Search for the cell housing the specified text and yield its [X, Y] center coordinate. 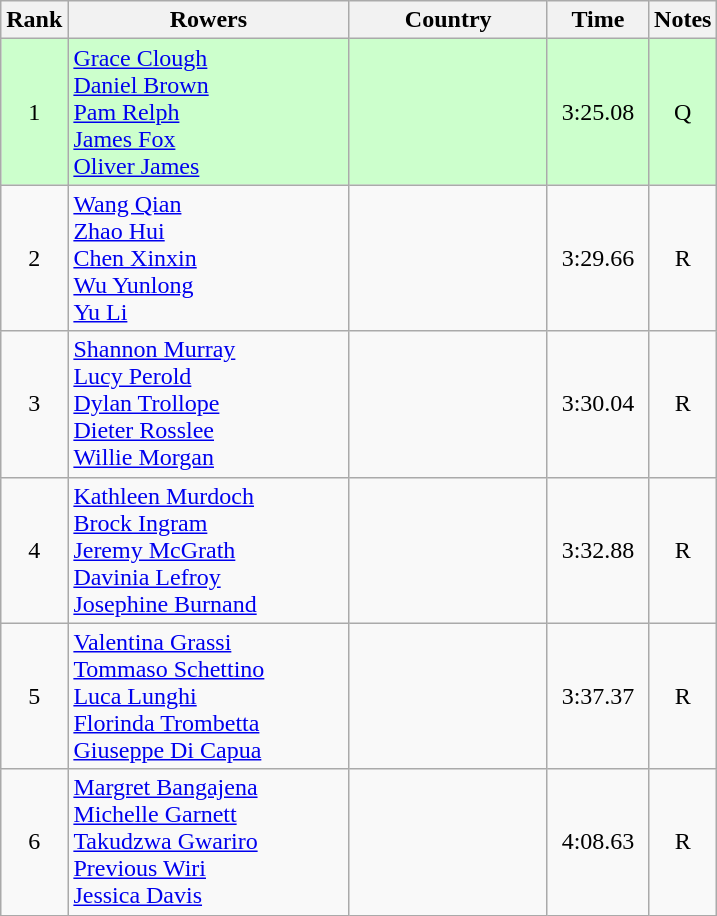
3:25.08 [598, 112]
3 [34, 404]
Wang QianZhao HuiChen XinxinWu YunlongYu Li [208, 258]
Margret BangajenaMichelle GarnettTakudzwa GwariroPrevious WiriJessica Davis [208, 842]
4 [34, 550]
6 [34, 842]
Country [448, 20]
Kathleen MurdochBrock IngramJeremy McGrathDavinia LefroyJosephine Burnand [208, 550]
4:08.63 [598, 842]
Grace CloughDaniel BrownPam RelphJames FoxOliver James [208, 112]
Q [683, 112]
1 [34, 112]
Time [598, 20]
3:37.37 [598, 696]
3:29.66 [598, 258]
Shannon MurrayLucy PeroldDylan TrollopeDieter RossleeWillie Morgan [208, 404]
5 [34, 696]
3:32.88 [598, 550]
Valentina GrassiTommaso SchettinoLuca LunghiFlorinda TrombettaGiuseppe Di Capua [208, 696]
3:30.04 [598, 404]
Rowers [208, 20]
Notes [683, 20]
2 [34, 258]
Rank [34, 20]
